For the text-containing cell, return its midpoint in (x, y) coordinate format. 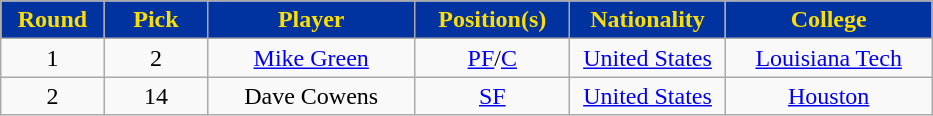
1 (52, 58)
Position(s) (492, 20)
Dave Cowens (312, 96)
Louisiana Tech (828, 58)
Mike Green (312, 58)
Player (312, 20)
College (828, 20)
Pick (156, 20)
Nationality (648, 20)
14 (156, 96)
SF (492, 96)
PF/C (492, 58)
Round (52, 20)
Houston (828, 96)
